Extract the [x, y] coordinate from the center of the cell holding the provided text.  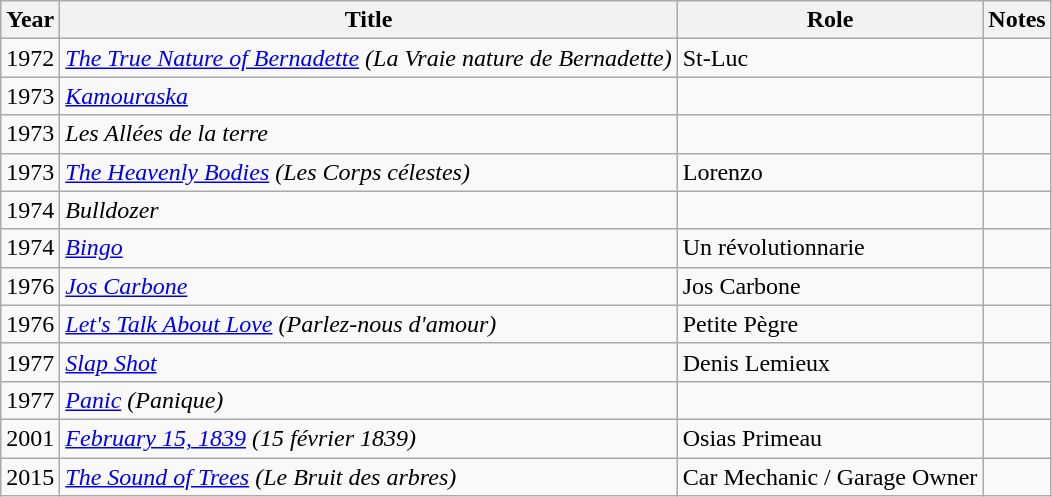
The True Nature of Bernadette (La Vraie nature de Bernadette) [368, 58]
2001 [30, 438]
2015 [30, 477]
Bulldozer [368, 210]
February 15, 1839 (15 février 1839) [368, 438]
Let's Talk About Love (Parlez-nous d'amour) [368, 324]
Car Mechanic / Garage Owner [830, 477]
Panic (Panique) [368, 400]
Lorenzo [830, 172]
1972 [30, 58]
Petite Pègre [830, 324]
Title [368, 20]
Kamouraska [368, 96]
Denis Lemieux [830, 362]
Osias Primeau [830, 438]
Un révolutionnarie [830, 248]
The Heavenly Bodies (Les Corps célestes) [368, 172]
Les Allées de la terre [368, 134]
Role [830, 20]
Year [30, 20]
Bingo [368, 248]
The Sound of Trees (Le Bruit des arbres) [368, 477]
St-Luc [830, 58]
Slap Shot [368, 362]
Notes [1017, 20]
